From the cell containing the given text, extract its center point as (X, Y) coordinate. 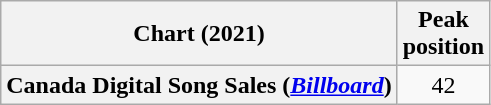
42 (443, 85)
Chart (2021) (199, 34)
Peakposition (443, 34)
Canada Digital Song Sales (Billboard) (199, 85)
